From the cell containing the given text, extract its center point as (X, Y) coordinate. 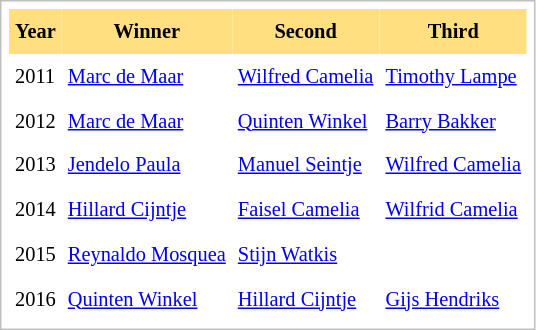
Third (453, 32)
2011 (36, 76)
Winner (147, 32)
Year (36, 32)
Reynaldo Mosquea (147, 254)
Stijn Watkis (306, 254)
Second (306, 32)
Jendelo Paula (147, 166)
2015 (36, 254)
Timothy Lampe (453, 76)
2013 (36, 166)
Wilfrid Camelia (453, 210)
Gijs Hendriks (453, 300)
2016 (36, 300)
Barry Bakker (453, 120)
2012 (36, 120)
Faisel Camelia (306, 210)
Manuel Seintje (306, 166)
2014 (36, 210)
